Identify which cell holds the provided text, then report its (x, y) central coordinate. 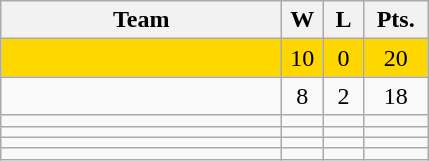
Team (142, 20)
W (302, 20)
L (344, 20)
10 (302, 58)
2 (344, 96)
Pts. (396, 20)
8 (302, 96)
20 (396, 58)
18 (396, 96)
0 (344, 58)
